Identify which cell holds the provided text, then report its [X, Y] central coordinate. 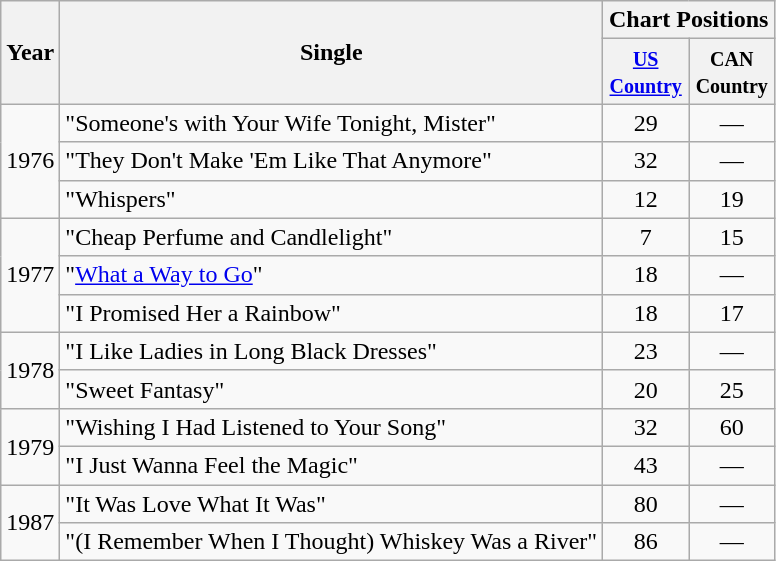
7 [646, 237]
Single [332, 52]
86 [646, 542]
"Whispers" [332, 199]
43 [646, 465]
"I Just Wanna Feel the Magic" [332, 465]
"Someone's with Your Wife Tonight, Mister" [332, 123]
Chart Positions [689, 20]
25 [732, 389]
1987 [30, 522]
1978 [30, 370]
20 [646, 389]
17 [732, 313]
23 [646, 351]
"I Like Ladies in Long Black Dresses" [332, 351]
29 [646, 123]
CAN Country [732, 72]
"Cheap Perfume and Candlelight" [332, 237]
Year [30, 52]
"I Promised Her a Rainbow" [332, 313]
"It Was Love What It Was" [332, 503]
"Wishing I Had Listened to Your Song" [332, 427]
15 [732, 237]
1979 [30, 446]
60 [732, 427]
"They Don't Make 'Em Like That Anymore" [332, 161]
US Country [646, 72]
19 [732, 199]
"(I Remember When I Thought) Whiskey Was a River" [332, 542]
1977 [30, 275]
80 [646, 503]
"Sweet Fantasy" [332, 389]
"What a Way to Go" [332, 275]
12 [646, 199]
1976 [30, 161]
